Detect which cell encompasses the target text, then output its (X, Y) center coordinate. 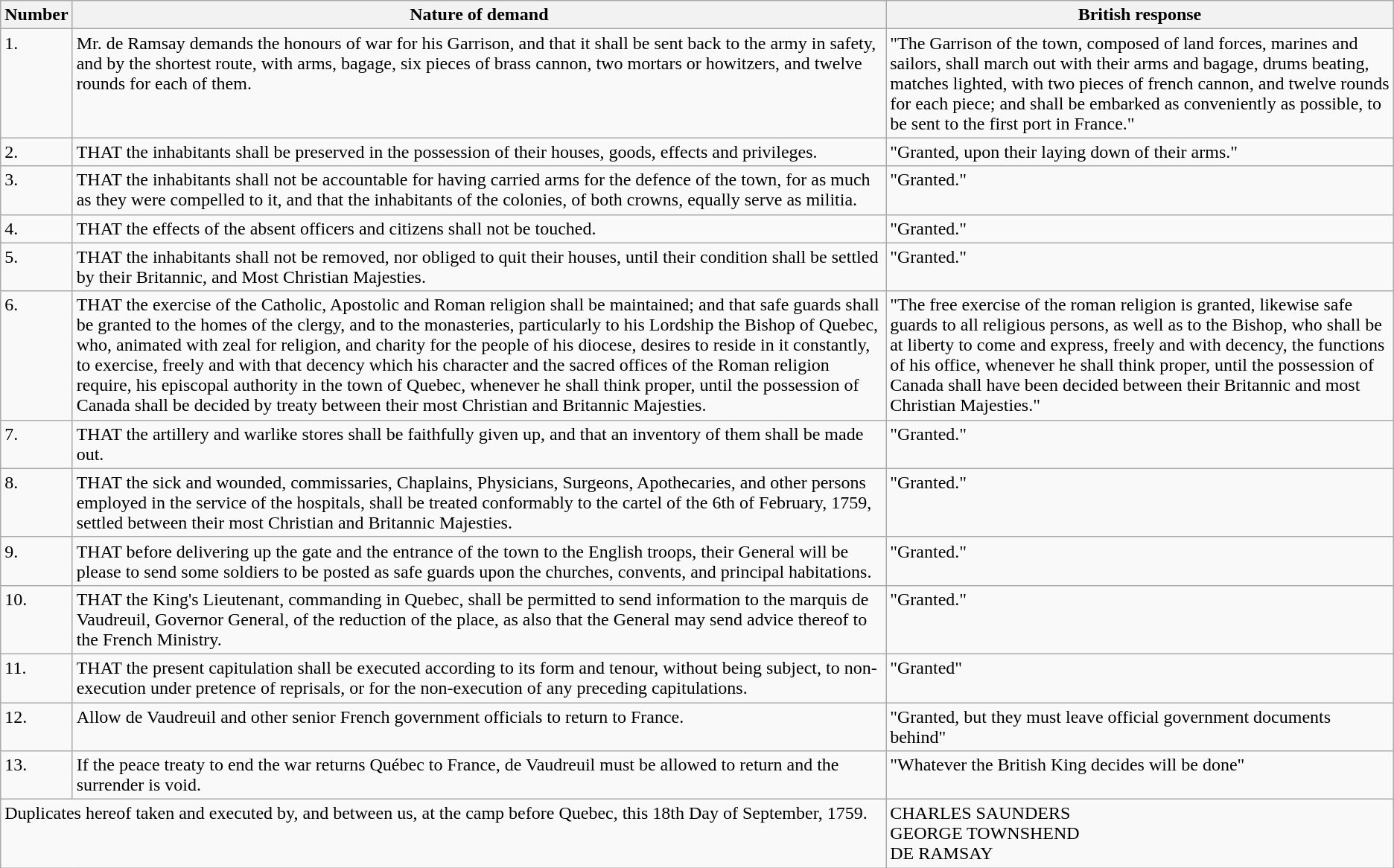
CHARLES SAUNDERSGEORGE TOWNSHENDDE RAMSAY (1140, 834)
THAT the inhabitants shall be preserved in the possession of their houses, goods, effects and privileges. (480, 152)
If the peace treaty to end the war returns Québec to France, de Vaudreuil must be allowed to return and the surrender is void. (480, 776)
Duplicates hereof taken and executed by, and between us, at the camp before Quebec, this 18th Day of September, 1759. (444, 834)
8. (36, 502)
12. (36, 727)
5. (36, 267)
4. (36, 229)
7. (36, 444)
"Granted, upon their laying down of their arms." (1140, 152)
10. (36, 619)
"Granted, but they must leave official government documents behind" (1140, 727)
British response (1140, 15)
11. (36, 677)
2. (36, 152)
13. (36, 776)
THAT the artillery and warlike stores shall be faithfully given up, and that an inventory of them shall be made out. (480, 444)
"Whatever the British King decides will be done" (1140, 776)
9. (36, 561)
Allow de Vaudreuil and other senior French government officials to return to France. (480, 727)
1. (36, 83)
Nature of demand (480, 15)
"Granted" (1140, 677)
3. (36, 191)
Number (36, 15)
THAT the effects of the absent officers and citizens shall not be touched. (480, 229)
6. (36, 356)
